Identify which cell holds the provided text, then report its (X, Y) central coordinate. 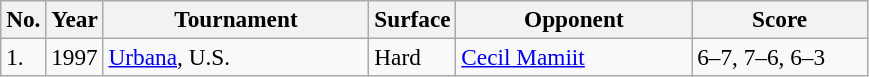
Tournament (236, 19)
No. (24, 19)
Year (74, 19)
6–7, 7–6, 6–3 (780, 57)
1. (24, 57)
Score (780, 19)
1997 (74, 57)
Urbana, U.S. (236, 57)
Opponent (574, 19)
Cecil Mamiit (574, 57)
Hard (412, 57)
Surface (412, 19)
